Capture the cell that displays the provided text and extract its [x, y] central coordinate. 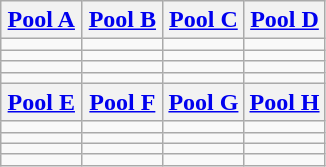
Pool H [284, 102]
Pool F [122, 102]
Pool A [42, 20]
Pool C [204, 20]
Pool D [284, 20]
Pool E [42, 102]
Pool G [204, 102]
Pool B [122, 20]
